Provide the (X, Y) coordinate of the cell's center where the given text is located.  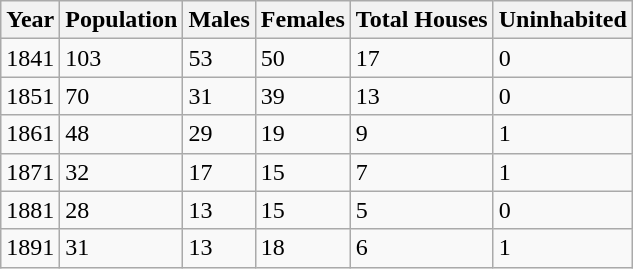
9 (422, 134)
Uninhabited (562, 20)
1861 (30, 134)
32 (122, 172)
6 (422, 248)
Males (219, 20)
Females (302, 20)
18 (302, 248)
50 (302, 58)
Total Houses (422, 20)
39 (302, 96)
29 (219, 134)
1871 (30, 172)
70 (122, 96)
1881 (30, 210)
5 (422, 210)
Year (30, 20)
53 (219, 58)
103 (122, 58)
19 (302, 134)
1841 (30, 58)
1851 (30, 96)
Population (122, 20)
28 (122, 210)
1891 (30, 248)
48 (122, 134)
7 (422, 172)
